Determine the [X, Y] coordinate at the center of the cell enclosing the given text.  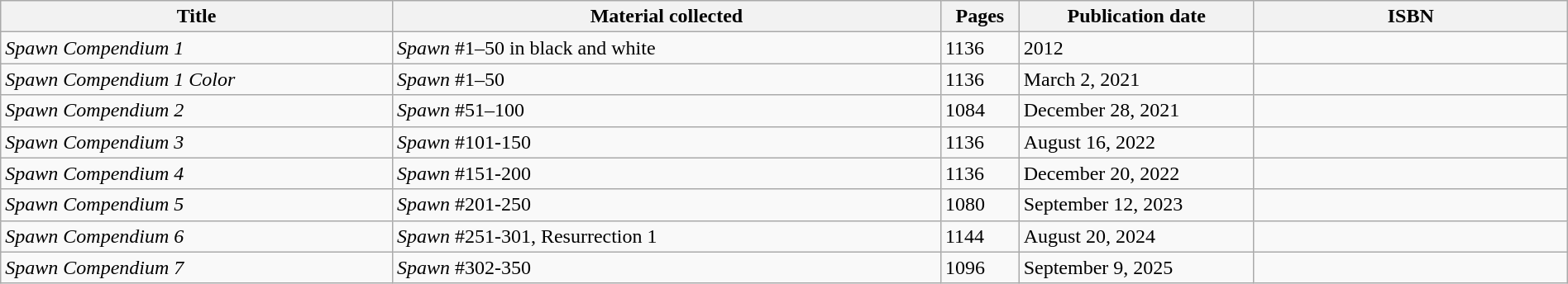
Spawn #302-350 [667, 267]
1144 [979, 236]
2012 [1136, 48]
Material collected [667, 17]
1084 [979, 111]
March 2, 2021 [1136, 79]
August 20, 2024 [1136, 236]
September 12, 2023 [1136, 205]
Spawn Compendium 2 [197, 111]
Spawn #51–100 [667, 111]
December 28, 2021 [1136, 111]
September 9, 2025 [1136, 267]
Spawn Compendium 3 [197, 142]
Spawn #1–50 [667, 79]
August 16, 2022 [1136, 142]
Spawn Compendium 1 [197, 48]
Spawn Compendium 4 [197, 173]
1080 [979, 205]
Spawn #251-301, Resurrection 1 [667, 236]
December 20, 2022 [1136, 173]
Spawn #201-250 [667, 205]
Spawn Compendium 7 [197, 267]
Spawn #151-200 [667, 173]
1096 [979, 267]
Spawn Compendium 6 [197, 236]
Publication date [1136, 17]
Spawn #1–50 in black and white [667, 48]
Pages [979, 17]
Title [197, 17]
Spawn #101-150 [667, 142]
Spawn Compendium 5 [197, 205]
Spawn Compendium 1 Color [197, 79]
ISBN [1411, 17]
